For the text-containing cell, return its midpoint in (X, Y) coordinate format. 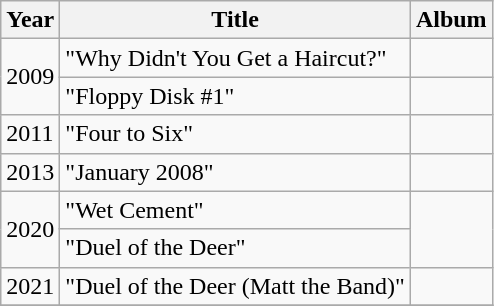
"Floppy Disk #1" (236, 96)
2020 (30, 229)
2009 (30, 77)
2011 (30, 134)
"Wet Cement" (236, 210)
"Four to Six" (236, 134)
"Why Didn't You Get a Haircut?" (236, 58)
"January 2008" (236, 172)
2013 (30, 172)
Album (451, 20)
"Duel of the Deer" (236, 248)
2021 (30, 286)
Title (236, 20)
Year (30, 20)
"Duel of the Deer (Matt the Band)" (236, 286)
